Detect which cell encompasses the target text, then output its (x, y) center coordinate. 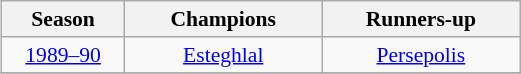
Esteghlal (223, 55)
1989–90 (64, 55)
Runners-up (421, 19)
Champions (223, 19)
Season (64, 19)
Persepolis (421, 55)
